Scan for the cell matching the given text and deliver its [X, Y] coordinate at center. 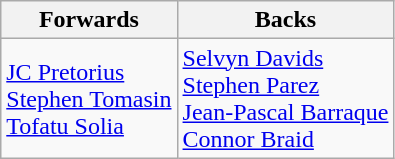
JC Pretorius Stephen Tomasin Tofatu Solia [89, 98]
Forwards [89, 20]
Backs [286, 20]
Selvyn Davids Stephen Parez Jean-Pascal Barraque Connor Braid [286, 98]
